Locate the cell with the specified text and output its [x, y] center coordinate. 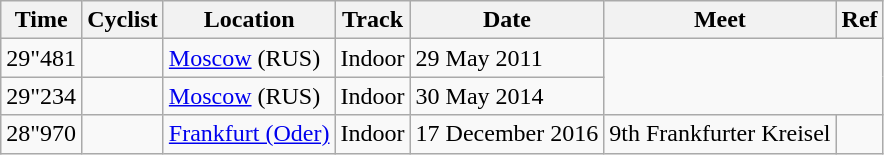
Time [42, 20]
Track [372, 20]
28"970 [42, 134]
Ref [860, 20]
Location [249, 20]
30 May 2014 [507, 96]
9th Frankfurter Kreisel [720, 134]
Meet [720, 20]
Cyclist [123, 20]
29 May 2011 [507, 58]
17 December 2016 [507, 134]
29"481 [42, 58]
Frankfurt (Oder) [249, 134]
Date [507, 20]
29"234 [42, 96]
